Return (X, Y) of the center of cell containing provided text 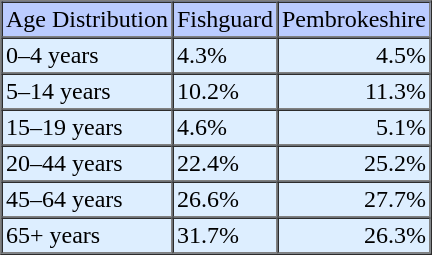
27.7% (354, 200)
4.5% (354, 56)
10.2% (224, 92)
5.1% (354, 128)
0–4 years (88, 56)
45–64 years (88, 200)
5–14 years (88, 92)
65+ years (88, 236)
31.7% (224, 236)
Age Distribution (88, 20)
4.6% (224, 128)
20–44 years (88, 164)
Fishguard (224, 20)
26.3% (354, 236)
Pembrokeshire (354, 20)
22.4% (224, 164)
15–19 years (88, 128)
11.3% (354, 92)
26.6% (224, 200)
4.3% (224, 56)
25.2% (354, 164)
